Scan for the cell matching the given text and deliver its [x, y] coordinate at center. 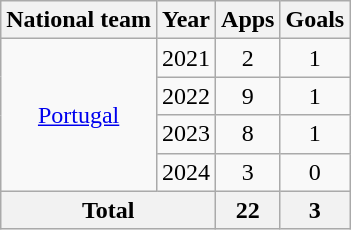
2022 [186, 96]
22 [248, 210]
2 [248, 58]
2021 [186, 58]
2024 [186, 172]
0 [315, 172]
8 [248, 134]
9 [248, 96]
2023 [186, 134]
Goals [315, 20]
Total [108, 210]
Portugal [79, 115]
National team [79, 20]
Year [186, 20]
Apps [248, 20]
